Provide the (x, y) coordinate of the cell's center where the given text is located.  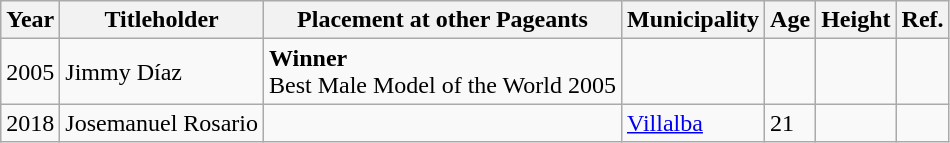
Titleholder (162, 20)
Year (30, 20)
Jimmy Díaz (162, 72)
Height (856, 20)
Placement at other Pageants (443, 20)
WinnerBest Male Model of the World 2005 (443, 72)
Ref. (922, 20)
21 (790, 123)
Municipality (692, 20)
Age (790, 20)
Villalba (692, 123)
Josemanuel Rosario (162, 123)
2018 (30, 123)
2005 (30, 72)
